Return [x, y] of the center of cell containing provided text 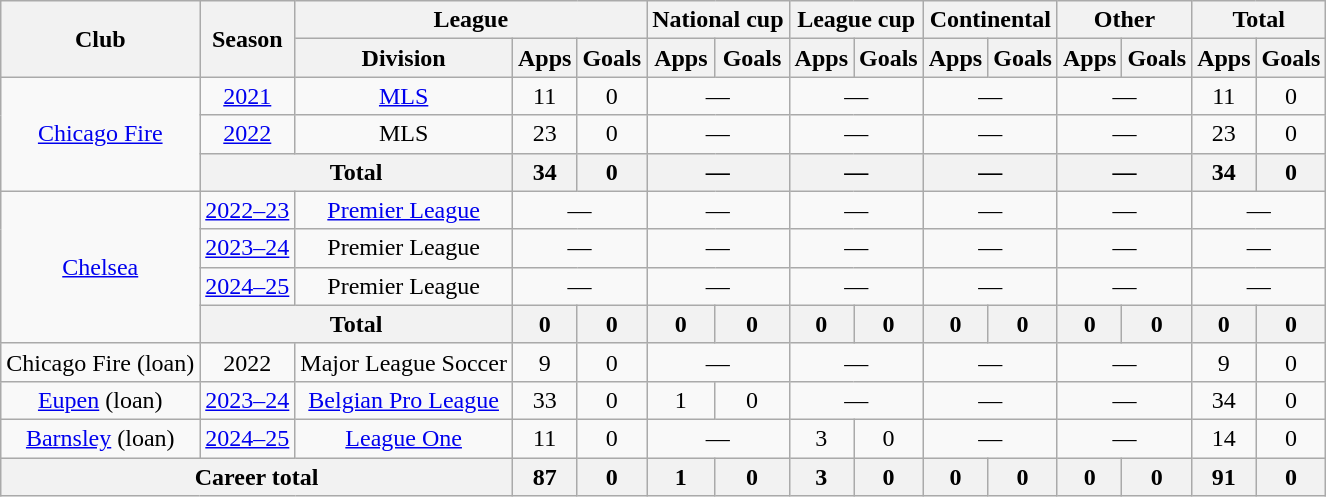
League cup [856, 20]
Barnsley (loan) [100, 438]
Chicago Fire [100, 134]
2022–23 [248, 210]
2021 [248, 96]
87 [544, 477]
Belgian Pro League [404, 400]
Chelsea [100, 267]
Major League Soccer [404, 362]
Chicago Fire (loan) [100, 362]
33 [544, 400]
14 [1224, 438]
Continental [990, 20]
Other [1124, 20]
League One [404, 438]
National cup [718, 20]
91 [1224, 477]
Career total [257, 477]
Season [248, 39]
League [471, 20]
Eupen (loan) [100, 400]
Division [404, 58]
Club [100, 39]
